Identify which cell holds the provided text, then report its [X, Y] central coordinate. 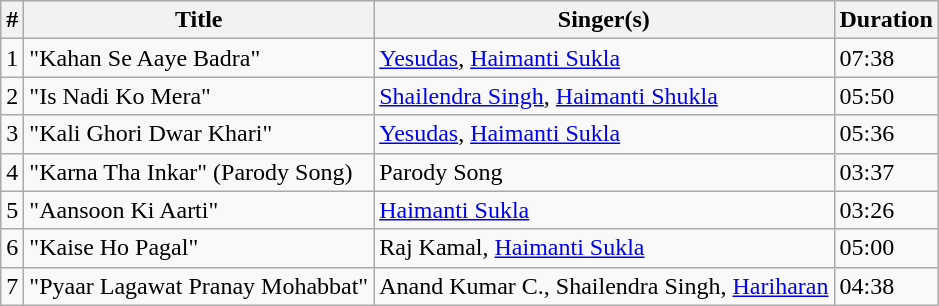
Title [199, 20]
03:37 [886, 172]
05:36 [886, 134]
4 [12, 172]
Duration [886, 20]
1 [12, 58]
"Is Nadi Ko Mera" [199, 96]
03:26 [886, 210]
5 [12, 210]
04:38 [886, 286]
Singer(s) [604, 20]
# [12, 20]
2 [12, 96]
05:50 [886, 96]
Parody Song [604, 172]
3 [12, 134]
Anand Kumar C., Shailendra Singh, Hariharan [604, 286]
"Kali Ghori Dwar Khari" [199, 134]
7 [12, 286]
"Kahan Se Aaye Badra" [199, 58]
6 [12, 248]
Shailendra Singh, Haimanti Shukla [604, 96]
"Pyaar Lagawat Pranay Mohabbat" [199, 286]
Haimanti Sukla [604, 210]
"Kaise Ho Pagal" [199, 248]
"Aansoon Ki Aarti" [199, 210]
"Karna Tha Inkar" (Parody Song) [199, 172]
Raj Kamal, Haimanti Sukla [604, 248]
05:00 [886, 248]
07:38 [886, 58]
